Return (X, Y) of the center of cell containing provided text 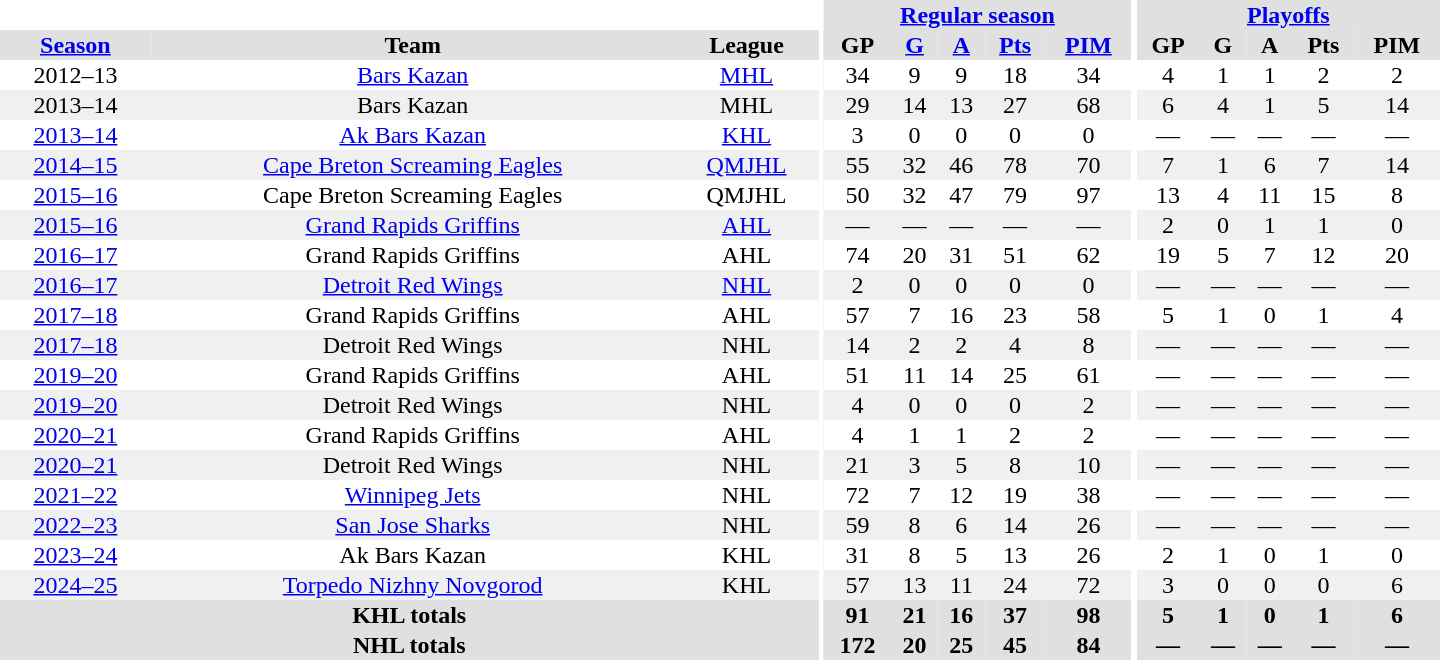
58 (1088, 315)
55 (858, 165)
78 (1016, 165)
23 (1016, 315)
League (747, 45)
San Jose Sharks (413, 525)
50 (858, 195)
2012–13 (76, 75)
70 (1088, 165)
45 (1016, 645)
18 (1016, 75)
79 (1016, 195)
62 (1088, 255)
2021–22 (76, 495)
61 (1088, 375)
98 (1088, 615)
38 (1088, 495)
172 (858, 645)
Season (76, 45)
2023–24 (76, 555)
2014–15 (76, 165)
2024–25 (76, 585)
15 (1324, 195)
37 (1016, 615)
84 (1088, 645)
91 (858, 615)
97 (1088, 195)
27 (1016, 105)
10 (1088, 465)
47 (962, 195)
Winnipeg Jets (413, 495)
2022–23 (76, 525)
Playoffs (1288, 15)
KHL totals (409, 615)
29 (858, 105)
68 (1088, 105)
74 (858, 255)
Regular season (978, 15)
59 (858, 525)
Team (413, 45)
46 (962, 165)
Torpedo Nizhny Novgorod (413, 585)
24 (1016, 585)
NHL totals (409, 645)
